Pinpoint the cell where the given text exists, returning its (x, y) midpoint coordinate. 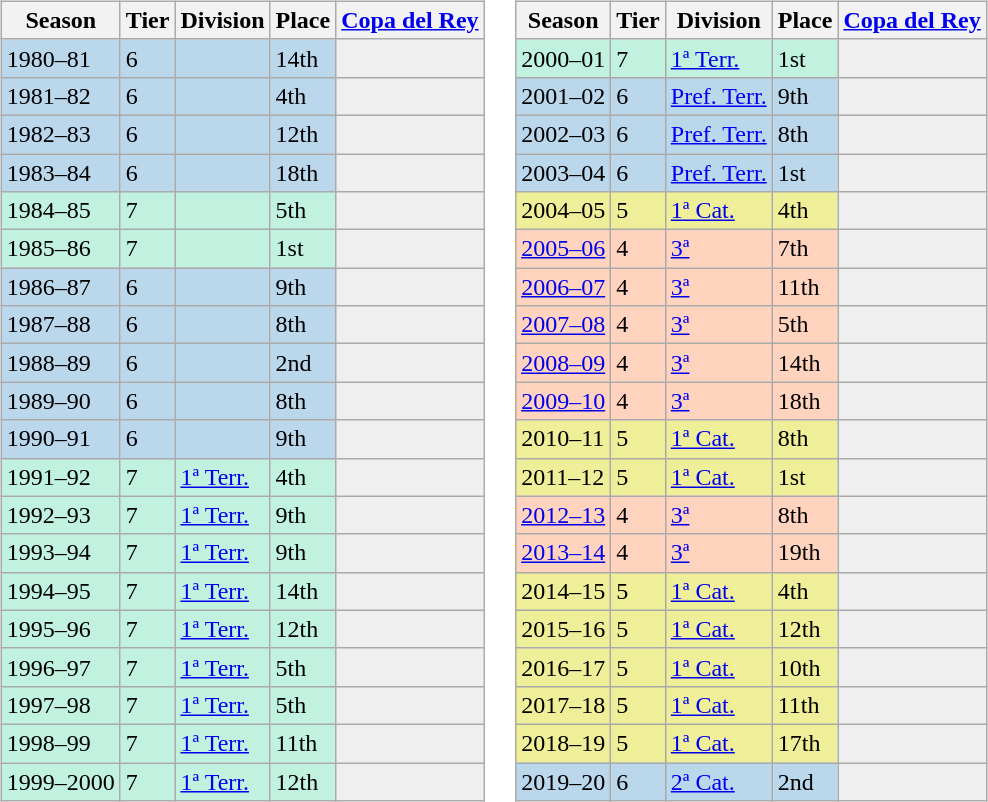
1985–86 (60, 249)
2010–11 (564, 439)
1990–91 (60, 439)
2014–15 (564, 591)
2001–02 (564, 96)
1994–95 (60, 591)
2003–04 (564, 173)
1999–2000 (60, 781)
2006–07 (564, 287)
1987–88 (60, 325)
1997–98 (60, 705)
2019–20 (564, 781)
1993–94 (60, 553)
1980–81 (60, 58)
1996–97 (60, 667)
2000–01 (564, 58)
1984–85 (60, 211)
2004–05 (564, 211)
2018–19 (564, 743)
2012–13 (564, 515)
19th (805, 553)
2005–06 (564, 249)
2013–14 (564, 553)
1983–84 (60, 173)
2007–08 (564, 325)
2002–03 (564, 134)
2017–18 (564, 705)
2016–17 (564, 667)
2015–16 (564, 629)
2009–10 (564, 401)
1982–83 (60, 134)
2008–09 (564, 363)
10th (805, 667)
17th (805, 743)
1988–89 (60, 363)
7th (805, 249)
2011–12 (564, 477)
1981–82 (60, 96)
1995–96 (60, 629)
2ª Cat. (718, 781)
1986–87 (60, 287)
1998–99 (60, 743)
1989–90 (60, 401)
1991–92 (60, 477)
1992–93 (60, 515)
